Detect which cell encompasses the target text, then output its (X, Y) center coordinate. 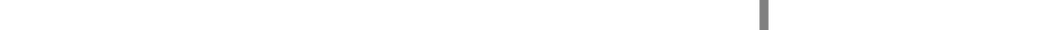
29.7% (515, 15)
